Identify which cell holds the provided text, then report its (X, Y) central coordinate. 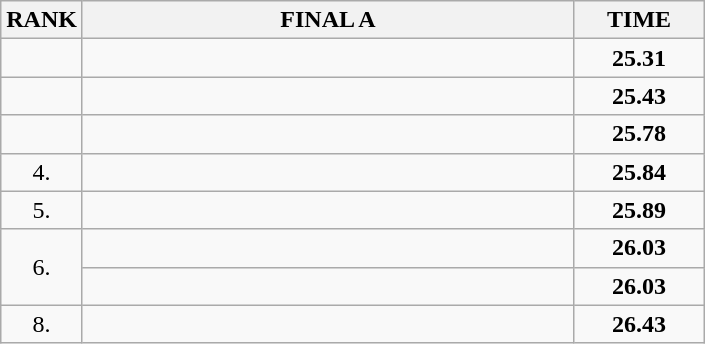
25.43 (640, 96)
8. (42, 324)
4. (42, 172)
5. (42, 210)
FINAL A (328, 20)
25.84 (640, 172)
25.78 (640, 134)
25.89 (640, 210)
TIME (640, 20)
25.31 (640, 58)
6. (42, 267)
26.43 (640, 324)
RANK (42, 20)
